Find where the given text appears and provide that cell's center as [X, Y] coordinate. 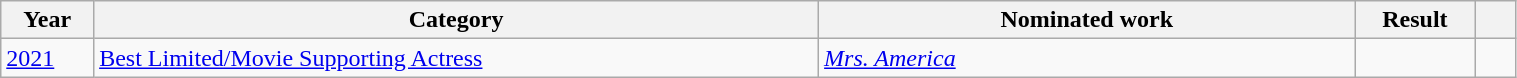
Category [456, 20]
Best Limited/Movie Supporting Actress [456, 58]
Nominated work [1087, 20]
Mrs. America [1087, 58]
Year [48, 20]
Result [1415, 20]
2021 [48, 58]
